Locate the cell with the specified text and output its [x, y] center coordinate. 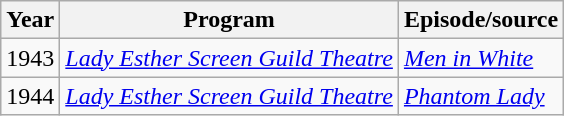
Program [230, 20]
1944 [30, 96]
Phantom Lady [480, 96]
Year [30, 20]
Men in White [480, 58]
1943 [30, 58]
Episode/source [480, 20]
